From the cell containing the given text, extract its center point as (X, Y) coordinate. 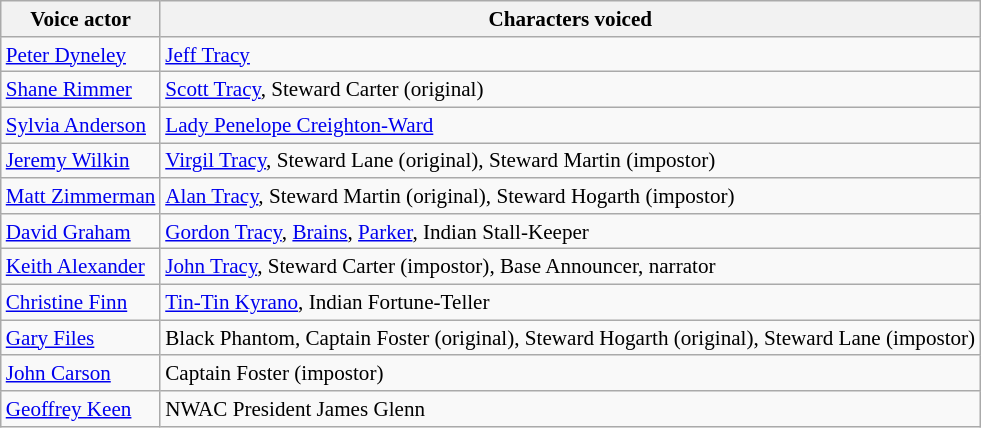
Geoffrey Keen (80, 408)
Jeff Tracy (570, 54)
Jeremy Wilkin (80, 160)
Matt Zimmerman (80, 196)
Alan Tracy, Steward Martin (original), Steward Hogarth (impostor) (570, 196)
Black Phantom, Captain Foster (original), Steward Hogarth (original), Steward Lane (impostor) (570, 338)
Virgil Tracy, Steward Lane (original), Steward Martin (impostor) (570, 160)
John Carson (80, 372)
Gary Files (80, 338)
John Tracy, Steward Carter (impostor), Base Announcer, narrator (570, 266)
Sylvia Anderson (80, 124)
NWAC President James Glenn (570, 408)
Characters voiced (570, 18)
Gordon Tracy, Brains, Parker, Indian Stall-Keeper (570, 230)
David Graham (80, 230)
Shane Rimmer (80, 90)
Tin-Tin Kyrano, Indian Fortune-Teller (570, 302)
Scott Tracy, Steward Carter (original) (570, 90)
Peter Dyneley (80, 54)
Lady Penelope Creighton-Ward (570, 124)
Captain Foster (impostor) (570, 372)
Voice actor (80, 18)
Keith Alexander (80, 266)
Christine Finn (80, 302)
